Locate the cell with the specified text and output its [X, Y] center coordinate. 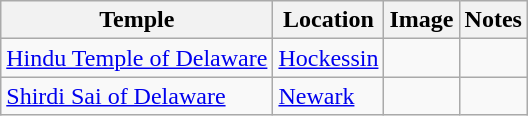
Shirdi Sai of Delaware [137, 96]
Location [328, 20]
Notes [493, 20]
Newark [328, 96]
Hockessin [328, 58]
Hindu Temple of Delaware [137, 58]
Temple [137, 20]
Image [422, 20]
